Pinpoint the cell where the given text exists, returning its [x, y] midpoint coordinate. 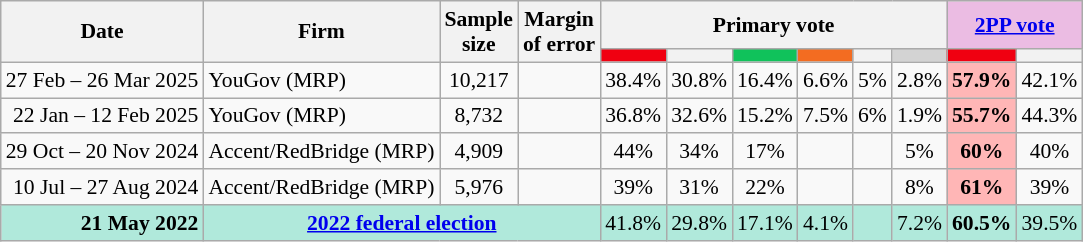
10 Jul – 27 Aug 2024 [102, 187]
27 Feb – 26 Mar 2025 [102, 80]
16.4% [765, 80]
6.6% [826, 80]
34% [699, 152]
2.8% [920, 80]
17.1% [765, 223]
10,217 [479, 80]
4.1% [826, 223]
17% [765, 152]
7.5% [826, 116]
29.8% [699, 223]
60.5% [982, 223]
2022 federal election [402, 223]
39.5% [1049, 223]
31% [699, 187]
40% [1049, 152]
6% [872, 116]
41.8% [633, 223]
60% [982, 152]
8% [920, 187]
38.4% [633, 80]
Firm [321, 32]
7.2% [920, 223]
30.8% [699, 80]
5,976 [479, 187]
Samplesize [479, 32]
15.2% [765, 116]
1.9% [920, 116]
2PP vote [1014, 25]
Date [102, 32]
Primary vote [774, 25]
44% [633, 152]
55.7% [982, 116]
44.3% [1049, 116]
21 May 2022 [102, 223]
57.9% [982, 80]
42.1% [1049, 80]
Marginof error [559, 32]
8,732 [479, 116]
4,909 [479, 152]
61% [982, 187]
32.6% [699, 116]
29 Oct – 20 Nov 2024 [102, 152]
36.8% [633, 116]
22% [765, 187]
22 Jan – 12 Feb 2025 [102, 116]
